Provide the [x, y] coordinate of the cell's center where the given text is located.  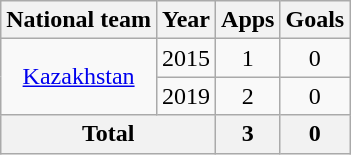
2 [248, 96]
3 [248, 134]
Kazakhstan [79, 77]
Total [108, 134]
Apps [248, 20]
Year [186, 20]
Goals [315, 20]
1 [248, 58]
2019 [186, 96]
2015 [186, 58]
National team [79, 20]
